Search for the cell housing the specified text and yield its [X, Y] center coordinate. 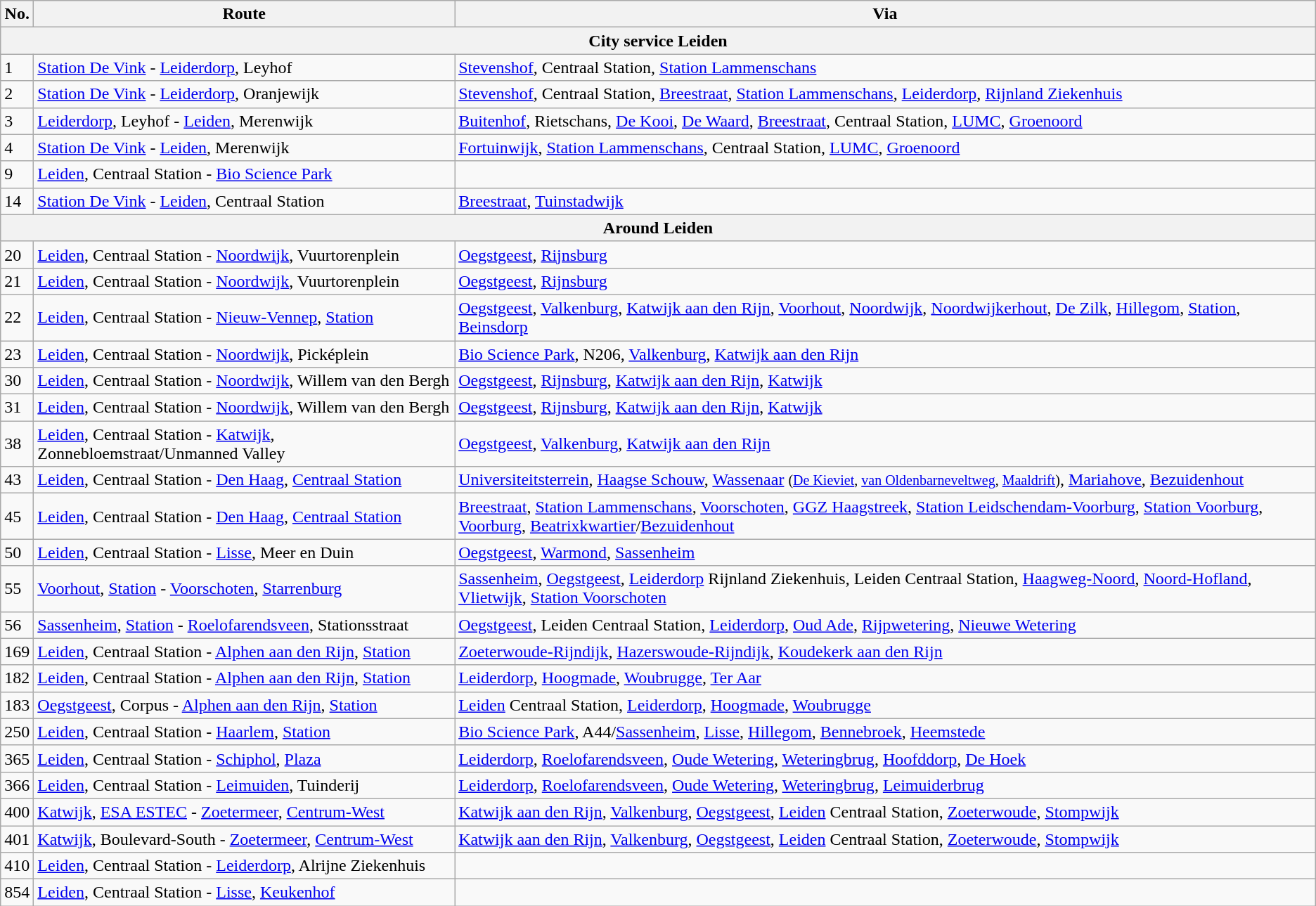
Oegstgeest, Leiden Centraal Station, Leiderdorp, Oud Ade, Rijpwetering, Nieuwe Wetering [886, 625]
Station De Vink - Leiden, Merenwijk [245, 148]
365 [17, 758]
Buitenhof, Rietschans, De Kooi, De Waard, Breestraat, Centraal Station, LUMC, Groenoord [886, 121]
Leiden, Centraal Station - Katwijk, Zonnebloemstraat/Unmanned Valley [245, 444]
Leiden, Centraal Station - Nieuw-Vennep, Station [245, 318]
854 [17, 893]
Leiden, Centraal Station - Leimuiden, Tuinderij [245, 785]
Leiden, Centraal Station - Lisse, Keukenhof [245, 893]
Station De Vink - Leiderdorp, Leyhof [245, 67]
Leiden, Centraal Station - Lisse, Meer en Duin [245, 552]
Breestraat, Tuinstadwijk [886, 201]
Bio Science Park, N206, Valkenburg, Katwijk aan den Rijn [886, 354]
No. [17, 14]
Bio Science Park, A44/Sassenheim, Lisse, Hillegom, Bennebroek, Heemstede [886, 732]
Station De Vink - Leiderdorp, Oranjewijk [245, 94]
30 [17, 381]
400 [17, 812]
56 [17, 625]
Voorhout, Station - Voorschoten, Starrenburg [245, 589]
45 [17, 516]
4 [17, 148]
Oegstgeest, Valkenburg, Katwijk aan den Rijn [886, 444]
43 [17, 480]
Sassenheim, Oegstgeest, Leiderdorp Rijnland Ziekenhuis, Leiden Centraal Station, Haagweg-Noord, Noord-Hofland, Vlietwijk, Station Voorschoten [886, 589]
Leiden, Centraal Station - Bio Science Park [245, 174]
22 [17, 318]
Leiderdorp, Roelofarendsveen, Oude Wetering, Weteringbrug, Leimuiderbrug [886, 785]
Leiden Centraal Station, Leiderdorp, Hoogmade, Woubrugge [886, 705]
9 [17, 174]
Route [245, 14]
Stevenshof, Centraal Station, Breestraat, Station Lammenschans, Leiderdorp, Rijnland Ziekenhuis [886, 94]
Oegstgeest, Valkenburg, Katwijk aan den Rijn, Voorhout, Noordwijk, Noordwijkerhout, De Zilk, Hillegom, Station, Beinsdorp [886, 318]
3 [17, 121]
20 [17, 254]
50 [17, 552]
14 [17, 201]
Fortuinwijk, Station Lammenschans, Centraal Station, LUMC, Groenoord [886, 148]
Zoeterwoude-Rijndijk, Hazerswoude-Rijndijk, Koudekerk aan den Rijn [886, 652]
31 [17, 408]
366 [17, 785]
410 [17, 866]
City service Leiden [658, 41]
Leiden, Centraal Station - Haarlem, Station [245, 732]
Oegstgeest, Corpus - Alphen aan den Rijn, Station [245, 705]
Around Leiden [658, 228]
401 [17, 839]
55 [17, 589]
Katwijk, Boulevard-South - Zoetermeer, Centrum-West [245, 839]
Stevenshof, Centraal Station, Station Lammenschans [886, 67]
250 [17, 732]
Oegstgeest, Warmond, Sassenheim [886, 552]
Leiderdorp, Roelofarendsveen, Oude Wetering, Weteringbrug, Hoofddorp, De Hoek [886, 758]
1 [17, 67]
Via [886, 14]
182 [17, 678]
21 [17, 281]
23 [17, 354]
Leiden, Centraal Station - Leiderdorp, Alrijne Ziekenhuis [245, 866]
Leiderdorp, Hoogmade, Woubrugge, Ter Aar [886, 678]
Sassenheim, Station - Roelofarendsveen, Stationsstraat [245, 625]
Leiden, Centraal Station - Schiphol, Plaza [245, 758]
Leiderdorp, Leyhof - Leiden, Merenwijk [245, 121]
38 [17, 444]
2 [17, 94]
Station De Vink - Leiden, Centraal Station [245, 201]
169 [17, 652]
Katwijk, ESA ESTEC - Zoetermeer, Centrum-West [245, 812]
Leiden, Centraal Station - Noordwijk, Picképlein [245, 354]
183 [17, 705]
Universiteitsterrein, Haagse Schouw, Wassenaar (De Kieviet, van Oldenbarneveltweg, Maaldrift), Mariahove, Bezuidenhout [886, 480]
